Detect which cell encompasses the target text, then output its (X, Y) center coordinate. 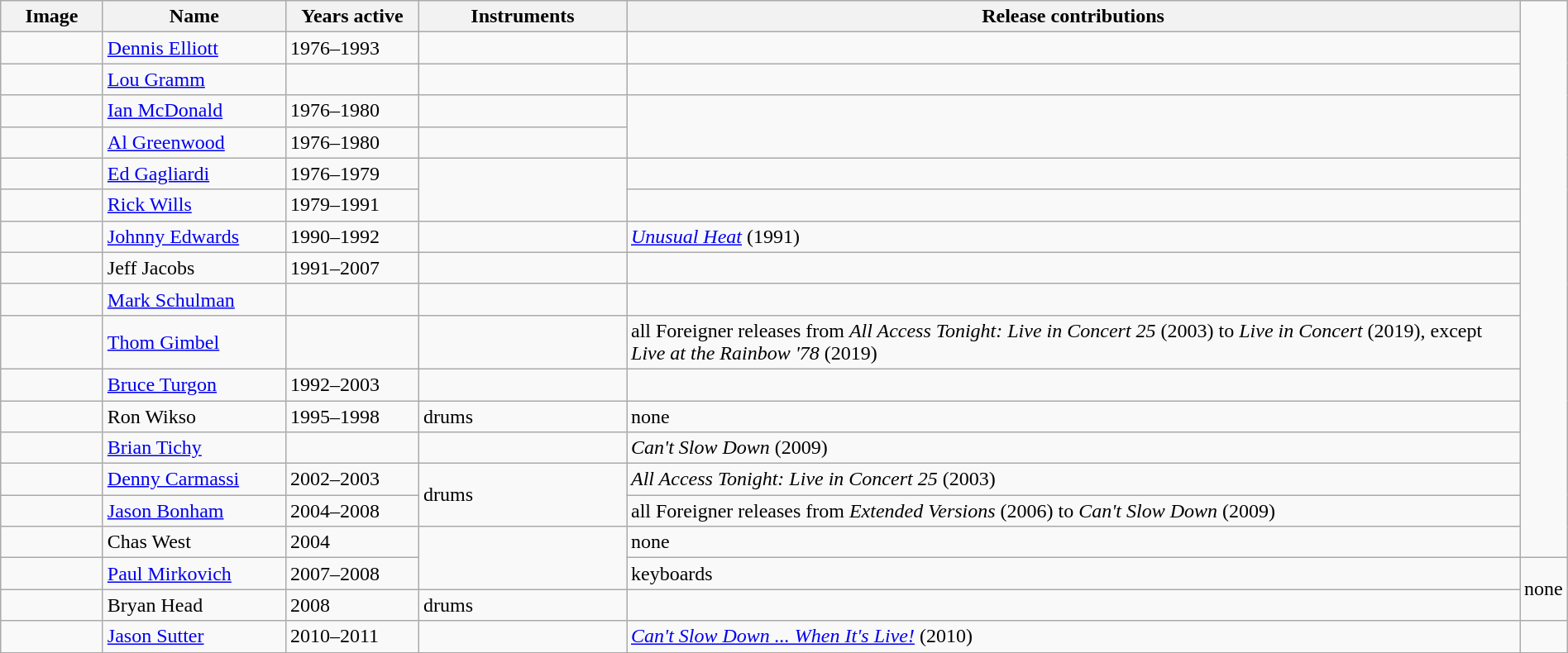
Ian McDonald (194, 111)
Jason Bonham (194, 511)
1992–2003 (352, 384)
all Foreigner releases from All Access Tonight: Live in Concert 25 (2003) to Live in Concert (2019), except Live at the Rainbow '78 (2019) (1073, 342)
Release contributions (1073, 17)
Can't Slow Down ... When It's Live! (2010) (1073, 636)
2002–2003 (352, 479)
All Access Tonight: Live in Concert 25 (2003) (1073, 479)
Chas West (194, 542)
keyboards (1073, 574)
Instruments (523, 17)
1976–1993 (352, 48)
1976–1979 (352, 174)
Bruce Turgon (194, 384)
Jeff Jacobs (194, 268)
Dennis Elliott (194, 48)
Johnny Edwards (194, 236)
Ed Gagliardi (194, 174)
2004–2008 (352, 511)
Years active (352, 17)
2007–2008 (352, 574)
Ron Wikso (194, 416)
2004 (352, 542)
2008 (352, 605)
Paul Mirkovich (194, 574)
Name (194, 17)
Brian Tichy (194, 448)
Can't Slow Down (2009) (1073, 448)
2010–2011 (352, 636)
Image (52, 17)
1995–1998 (352, 416)
all Foreigner releases from Extended Versions (2006) to Can't Slow Down (2009) (1073, 511)
1979–1991 (352, 205)
Al Greenwood (194, 142)
Mark Schulman (194, 299)
Jason Sutter (194, 636)
Rick Wills (194, 205)
1991–2007 (352, 268)
Unusual Heat (1991) (1073, 236)
Thom Gimbel (194, 342)
Bryan Head (194, 605)
1990–1992 (352, 236)
Lou Gramm (194, 79)
Denny Carmassi (194, 479)
